Return the (x, y) coordinate for the center point of the cell that contains the specified text.  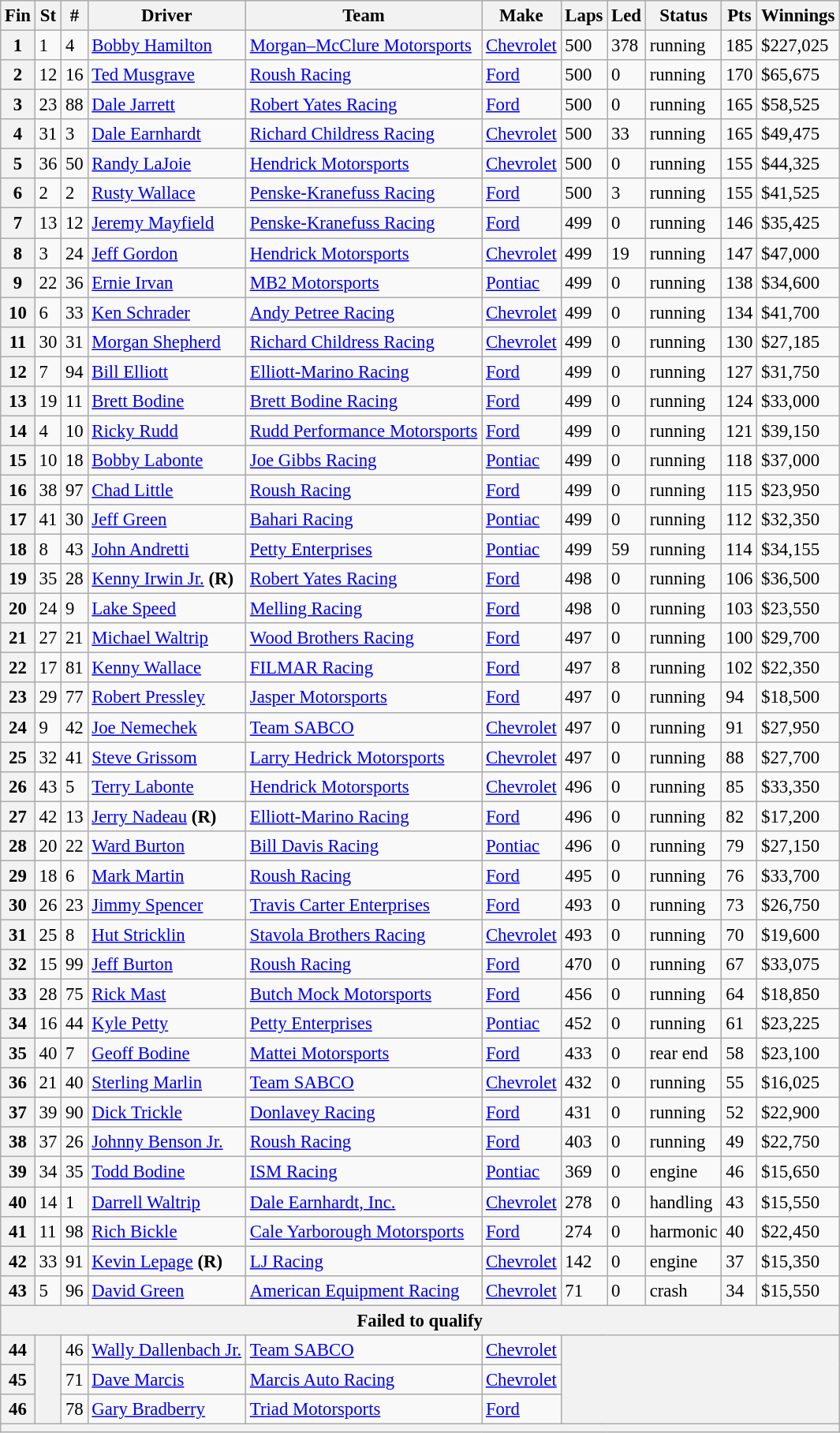
$33,000 (798, 401)
$16,025 (798, 1083)
170 (740, 75)
452 (584, 1024)
127 (740, 371)
LJ Racing (363, 1261)
Jeff Green (166, 520)
431 (584, 1113)
52 (740, 1113)
Butch Mock Motorsports (363, 995)
$35,425 (798, 223)
96 (74, 1290)
Ernie Irvan (166, 282)
Todd Bodine (166, 1172)
Robert Pressley (166, 698)
99 (74, 965)
49 (740, 1143)
274 (584, 1231)
$34,600 (798, 282)
$65,675 (798, 75)
278 (584, 1202)
85 (740, 786)
378 (626, 46)
$37,000 (798, 461)
Steve Grissom (166, 757)
100 (740, 638)
$15,350 (798, 1261)
Dale Earnhardt, Inc. (363, 1202)
$27,700 (798, 757)
Hut Stricklin (166, 935)
369 (584, 1172)
76 (740, 875)
58 (740, 1054)
Wally Dallenbach Jr. (166, 1350)
$39,150 (798, 431)
185 (740, 46)
70 (740, 935)
$22,750 (798, 1143)
Triad Motorsports (363, 1409)
Chad Little (166, 490)
Travis Carter Enterprises (363, 905)
78 (74, 1409)
142 (584, 1261)
John Andretti (166, 550)
Mark Martin (166, 875)
crash (683, 1290)
98 (74, 1231)
$18,850 (798, 995)
Donlavey Racing (363, 1113)
rear end (683, 1054)
433 (584, 1054)
Driver (166, 16)
45 (18, 1379)
77 (74, 698)
Rudd Performance Motorsports (363, 431)
$19,600 (798, 935)
$47,000 (798, 253)
Led (626, 16)
American Equipment Racing (363, 1290)
$22,350 (798, 668)
118 (740, 461)
Jerry Nadeau (R) (166, 816)
Bill Elliott (166, 371)
$23,225 (798, 1024)
Make (521, 16)
Lake Speed (166, 609)
Dale Earnhardt (166, 134)
Status (683, 16)
73 (740, 905)
Kenny Irwin Jr. (R) (166, 579)
124 (740, 401)
Stavola Brothers Racing (363, 935)
Marcis Auto Racing (363, 1379)
Dick Trickle (166, 1113)
Team (363, 16)
$26,750 (798, 905)
Gary Bradberry (166, 1409)
Ken Schrader (166, 312)
$23,100 (798, 1054)
Randy LaJoie (166, 164)
$227,025 (798, 46)
Ted Musgrave (166, 75)
Jeff Burton (166, 965)
$36,500 (798, 579)
50 (74, 164)
Pts (740, 16)
$41,525 (798, 193)
Morgan Shepherd (166, 341)
$27,150 (798, 846)
Brett Bodine (166, 401)
Dale Jarrett (166, 105)
59 (626, 550)
St (47, 16)
90 (74, 1113)
64 (740, 995)
Bill Davis Racing (363, 846)
Ricky Rudd (166, 431)
$58,525 (798, 105)
$33,700 (798, 875)
67 (740, 965)
FILMAR Racing (363, 668)
112 (740, 520)
Jeremy Mayfield (166, 223)
Geoff Bodine (166, 1054)
Kenny Wallace (166, 668)
106 (740, 579)
456 (584, 995)
$41,700 (798, 312)
$32,350 (798, 520)
Ward Burton (166, 846)
Bahari Racing (363, 520)
Laps (584, 16)
138 (740, 282)
97 (74, 490)
Andy Petree Racing (363, 312)
David Green (166, 1290)
harmonic (683, 1231)
Darrell Waltrip (166, 1202)
102 (740, 668)
$34,155 (798, 550)
103 (740, 609)
Melling Racing (363, 609)
Joe Gibbs Racing (363, 461)
82 (740, 816)
Jasper Motorsports (363, 698)
470 (584, 965)
146 (740, 223)
$23,950 (798, 490)
Rick Mast (166, 995)
432 (584, 1083)
$18,500 (798, 698)
# (74, 16)
$17,200 (798, 816)
$22,450 (798, 1231)
$27,950 (798, 727)
$23,550 (798, 609)
130 (740, 341)
$33,350 (798, 786)
Joe Nemechek (166, 727)
Jimmy Spencer (166, 905)
134 (740, 312)
Fin (18, 16)
115 (740, 490)
79 (740, 846)
81 (74, 668)
Winnings (798, 16)
Bobby Labonte (166, 461)
$44,325 (798, 164)
Kyle Petty (166, 1024)
Kevin Lepage (R) (166, 1261)
Wood Brothers Racing (363, 638)
495 (584, 875)
Mattei Motorsports (363, 1054)
MB2 Motorsports (363, 282)
403 (584, 1143)
$29,700 (798, 638)
Larry Hedrick Motorsports (363, 757)
Michael Waltrip (166, 638)
Brett Bodine Racing (363, 401)
114 (740, 550)
Failed to qualify (420, 1320)
ISM Racing (363, 1172)
$31,750 (798, 371)
Rusty Wallace (166, 193)
$27,185 (798, 341)
Johnny Benson Jr. (166, 1143)
$22,900 (798, 1113)
Cale Yarborough Motorsports (363, 1231)
Rich Bickle (166, 1231)
$49,475 (798, 134)
Dave Marcis (166, 1379)
Sterling Marlin (166, 1083)
Morgan–McClure Motorsports (363, 46)
$15,650 (798, 1172)
$33,075 (798, 965)
55 (740, 1083)
Jeff Gordon (166, 253)
147 (740, 253)
handling (683, 1202)
75 (74, 995)
121 (740, 431)
Terry Labonte (166, 786)
Bobby Hamilton (166, 46)
61 (740, 1024)
